Determine the [x, y] coordinate at the center of the cell enclosing the given text.  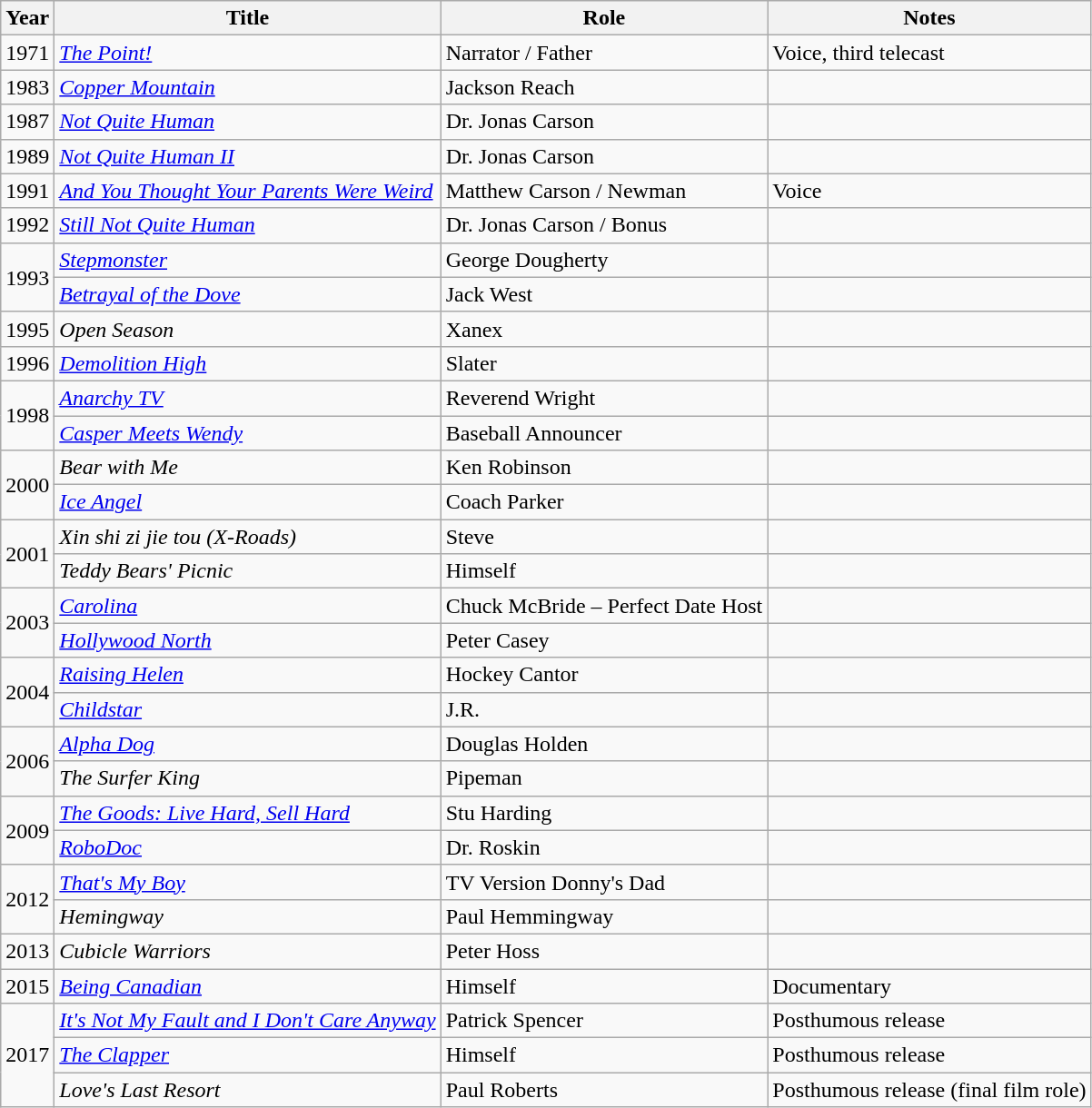
Role [604, 18]
1991 [27, 191]
Voice [929, 191]
And You Thought Your Parents Were Weird [247, 191]
Xanex [604, 329]
Matthew Carson / Newman [604, 191]
The Surfer King [247, 778]
The Clapper [247, 1055]
Steve [604, 537]
TV Version Donny's Dad [604, 882]
Peter Hoss [604, 951]
Anarchy TV [247, 398]
Year [27, 18]
Teddy Bears' Picnic [247, 571]
Hollywood North [247, 640]
Xin shi zi jie tou (X-Roads) [247, 537]
Hemingway [247, 916]
1996 [27, 363]
1971 [27, 53]
Reverend Wright [604, 398]
Not Quite Human II [247, 156]
Bear with Me [247, 468]
Jackson Reach [604, 87]
2006 [27, 761]
Documentary [929, 985]
Still Not Quite Human [247, 225]
Cubicle Warriors [247, 951]
Douglas Holden [604, 744]
1993 [27, 277]
2009 [27, 830]
Childstar [247, 709]
2004 [27, 692]
That's My Boy [247, 882]
Paul Roberts [604, 1090]
The Goods: Live Hard, Sell Hard [247, 813]
2015 [27, 985]
Ken Robinson [604, 468]
Stu Harding [604, 813]
Stepmonster [247, 260]
Betrayal of the Dove [247, 294]
2003 [27, 623]
Hockey Cantor [604, 675]
1987 [27, 122]
George Dougherty [604, 260]
The Point! [247, 53]
2001 [27, 554]
2017 [27, 1055]
Baseball Announcer [604, 433]
Raising Helen [247, 675]
Slater [604, 363]
1995 [27, 329]
Copper Mountain [247, 87]
J.R. [604, 709]
Chuck McBride – Perfect Date Host [604, 606]
Alpha Dog [247, 744]
1983 [27, 87]
2012 [27, 899]
Carolina [247, 606]
Jack West [604, 294]
Demolition High [247, 363]
Open Season [247, 329]
2013 [27, 951]
Pipeman [604, 778]
Peter Casey [604, 640]
Dr. Jonas Carson / Bonus [604, 225]
It's Not My Fault and I Don't Care Anyway [247, 1021]
Posthumous release (final film role) [929, 1090]
1998 [27, 415]
Not Quite Human [247, 122]
Ice Angel [247, 502]
1992 [27, 225]
Being Canadian [247, 985]
Voice, third telecast [929, 53]
Narrator / Father [604, 53]
Casper Meets Wendy [247, 433]
2000 [27, 485]
Title [247, 18]
Coach Parker [604, 502]
Paul Hemmingway [604, 916]
1989 [27, 156]
Love's Last Resort [247, 1090]
Notes [929, 18]
Dr. Roskin [604, 847]
RoboDoc [247, 847]
Patrick Spencer [604, 1021]
